Output the [X, Y] coordinate of the center of the cell containing the given text.  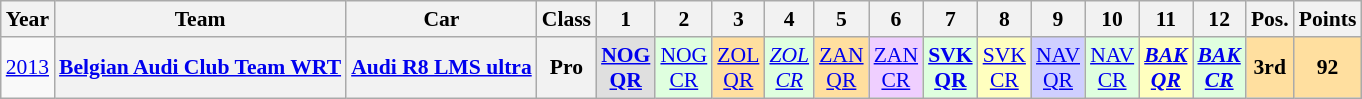
Year [28, 19]
Class [566, 19]
BAKQR [1166, 68]
NOGCR [684, 68]
Pos. [1270, 19]
8 [1004, 19]
Team [200, 19]
NAVQR [1058, 68]
BAKCR [1218, 68]
SVKQR [950, 68]
3 [738, 19]
Pro [566, 68]
12 [1218, 19]
1 [626, 19]
7 [950, 19]
Belgian Audi Club Team WRT [200, 68]
10 [1112, 19]
5 [841, 19]
Points [1328, 19]
SVKCR [1004, 68]
NOGQR [626, 68]
ZANQR [841, 68]
6 [896, 19]
3rd [1270, 68]
92 [1328, 68]
ZOLCR [789, 68]
NAVCR [1112, 68]
Car [442, 19]
11 [1166, 19]
2 [684, 19]
9 [1058, 19]
4 [789, 19]
ZOLQR [738, 68]
ZANCR [896, 68]
2013 [28, 68]
Audi R8 LMS ultra [442, 68]
